Capture the cell that displays the provided text and extract its (x, y) central coordinate. 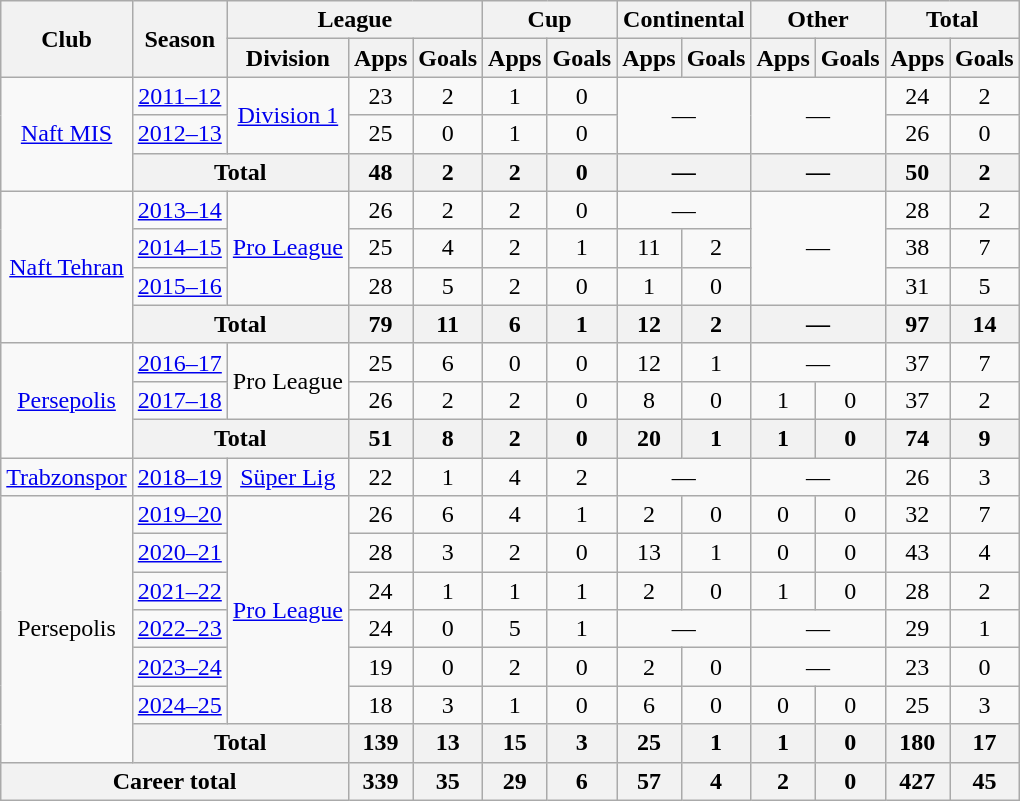
2021–22 (180, 591)
14 (985, 324)
Trabzonspor (67, 477)
2019–20 (180, 515)
Division 1 (288, 115)
57 (649, 781)
51 (380, 438)
20 (649, 438)
Naft Tehran (67, 267)
Career total (175, 781)
Other (818, 20)
2013–14 (180, 210)
2017–18 (180, 400)
League (354, 20)
18 (380, 705)
43 (917, 553)
Division (288, 58)
2018–19 (180, 477)
2014–15 (180, 248)
Season (180, 39)
2012–13 (180, 134)
97 (917, 324)
2022–23 (180, 629)
79 (380, 324)
2011–12 (180, 96)
2023–24 (180, 667)
2015–16 (180, 286)
139 (380, 743)
2020–21 (180, 553)
180 (917, 743)
Continental (684, 20)
31 (917, 286)
9 (985, 438)
Naft MIS (67, 134)
427 (917, 781)
17 (985, 743)
19 (380, 667)
Süper Lig (288, 477)
38 (917, 248)
32 (917, 515)
50 (917, 172)
15 (515, 743)
Cup (550, 20)
45 (985, 781)
339 (380, 781)
35 (448, 781)
48 (380, 172)
Club (67, 39)
2024–25 (180, 705)
22 (380, 477)
2016–17 (180, 362)
74 (917, 438)
